Determine the (x, y) coordinate at the center of the cell enclosing the given text.  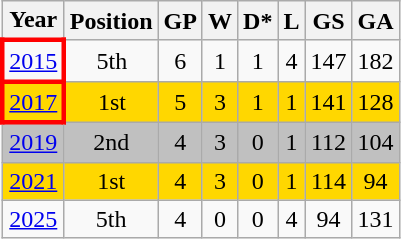
GS (328, 21)
GA (376, 21)
GP (180, 21)
147 (328, 60)
Position (111, 21)
2025 (33, 219)
W (220, 21)
Year (33, 21)
141 (328, 102)
L (292, 21)
5 (180, 102)
2021 (33, 181)
114 (328, 181)
6 (180, 60)
D* (258, 21)
2015 (33, 60)
2019 (33, 142)
2017 (33, 102)
128 (376, 102)
182 (376, 60)
112 (328, 142)
104 (376, 142)
131 (376, 219)
2nd (111, 142)
